Return the [X, Y] coordinate for the center point of the cell that contains the specified text.  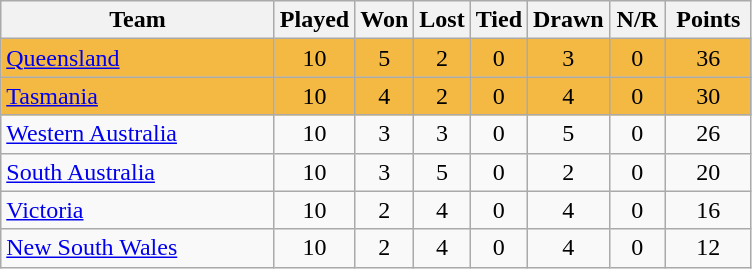
Won [384, 20]
N/R [637, 20]
Victoria [138, 210]
Queensland [138, 58]
Lost [442, 20]
36 [708, 58]
New South Wales [138, 248]
Points [708, 20]
16 [708, 210]
South Australia [138, 172]
30 [708, 96]
26 [708, 134]
Tasmania [138, 96]
Team [138, 20]
Western Australia [138, 134]
20 [708, 172]
Drawn [569, 20]
12 [708, 248]
Tied [498, 20]
Played [314, 20]
